Determine the [x, y] coordinate at the center of the cell enclosing the given text.  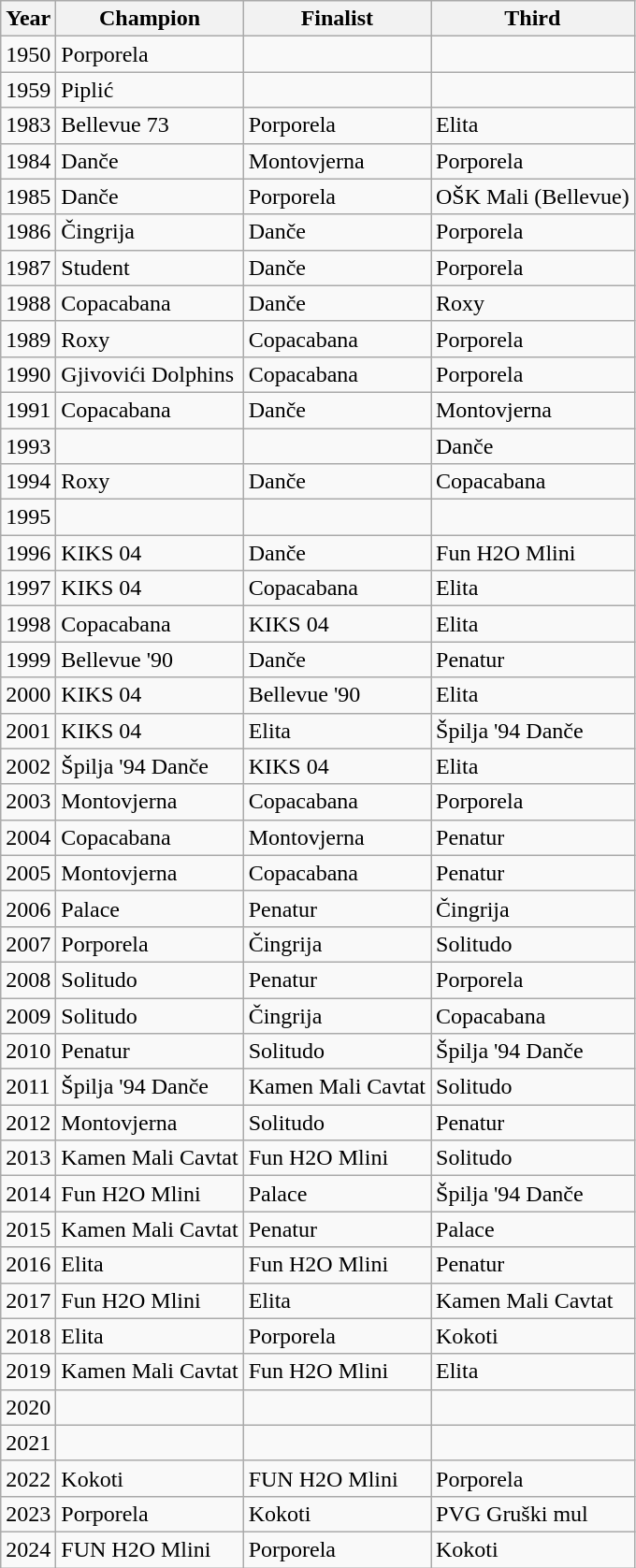
2000 [28, 695]
1997 [28, 588]
OŠK Mali (Bellevue) [532, 196]
1998 [28, 624]
2014 [28, 1194]
2012 [28, 1123]
2019 [28, 1372]
2013 [28, 1158]
Gjivovići Dolphins [150, 374]
2010 [28, 1052]
1993 [28, 446]
1986 [28, 232]
2007 [28, 944]
2018 [28, 1336]
1950 [28, 54]
1999 [28, 660]
1959 [28, 90]
Student [150, 268]
1987 [28, 268]
Bellevue 73 [150, 125]
Champion [150, 19]
2008 [28, 980]
2015 [28, 1229]
2020 [28, 1407]
2003 [28, 802]
2001 [28, 731]
2006 [28, 908]
2009 [28, 1015]
2024 [28, 1549]
1988 [28, 303]
1991 [28, 410]
2002 [28, 766]
2011 [28, 1087]
1983 [28, 125]
1996 [28, 553]
1985 [28, 196]
2017 [28, 1300]
2021 [28, 1443]
2004 [28, 837]
1984 [28, 161]
2022 [28, 1478]
Year [28, 19]
Finalist [337, 19]
PVG Gruški mul [532, 1514]
Piplić [150, 90]
1989 [28, 339]
1990 [28, 374]
2005 [28, 873]
2023 [28, 1514]
2016 [28, 1265]
1995 [28, 517]
Third [532, 19]
1994 [28, 482]
